For the text-containing cell, return its midpoint in [X, Y] coordinate format. 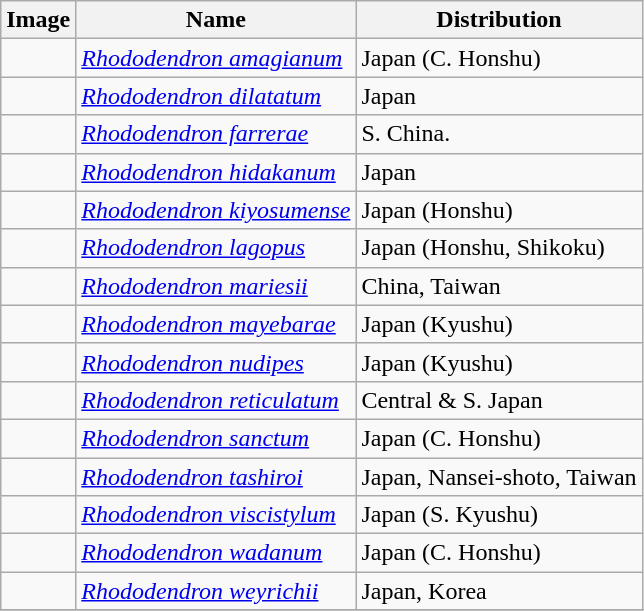
S. China. [499, 134]
Japan (Honshu, Shikoku) [499, 248]
Rhododendron tashiroi [216, 477]
Rhododendron wadanum [216, 553]
Japan, Nansei-shoto, Taiwan [499, 477]
Japan (S. Kyushu) [499, 515]
Central & S. Japan [499, 400]
Name [216, 20]
Rhododendron reticulatum [216, 400]
Rhododendron kiyosumense [216, 210]
Rhododendron mariesii [216, 286]
Rhododendron lagopus [216, 248]
Rhododendron dilatatum [216, 96]
Rhododendron viscistylum [216, 515]
Rhododendron farrerae [216, 134]
Rhododendron nudipes [216, 362]
Image [38, 20]
Rhododendron amagianum [216, 58]
Rhododendron sanctum [216, 438]
Rhododendron hidakanum [216, 172]
Distribution [499, 20]
Rhododendron mayebarae [216, 324]
Japan, Korea [499, 591]
China, Taiwan [499, 286]
Rhododendron weyrichii [216, 591]
Japan (Honshu) [499, 210]
